Output the (X, Y) coordinate of the center of the cell containing the given text.  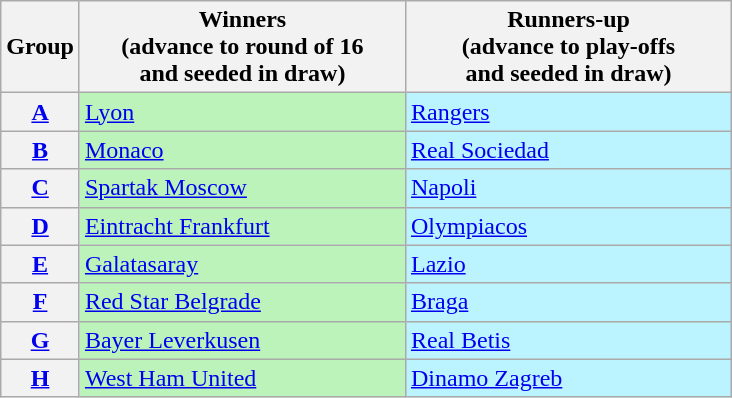
Runners-up(advance to play-offsand seeded in draw) (568, 47)
A (40, 112)
Lyon (242, 112)
Olympiacos (568, 226)
B (40, 150)
West Ham United (242, 378)
E (40, 264)
Lazio (568, 264)
Eintracht Frankfurt (242, 226)
Spartak Moscow (242, 188)
Braga (568, 302)
Rangers (568, 112)
D (40, 226)
F (40, 302)
Real Sociedad (568, 150)
Real Betis (568, 340)
H (40, 378)
Dinamo Zagreb (568, 378)
G (40, 340)
Winners(advance to round of 16and seeded in draw) (242, 47)
Monaco (242, 150)
Galatasaray (242, 264)
C (40, 188)
Red Star Belgrade (242, 302)
Group (40, 47)
Bayer Leverkusen (242, 340)
Napoli (568, 188)
